Provide the [x, y] coordinate of the cell's center where the given text is located.  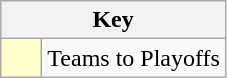
Teams to Playoffs [134, 58]
Key [114, 20]
